Locate the cell with the specified text and output its (X, Y) center coordinate. 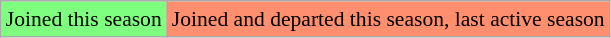
Joined and departed this season, last active season (388, 19)
Joined this season (84, 19)
